Find where the given text appears and provide that cell's center as [X, Y] coordinate. 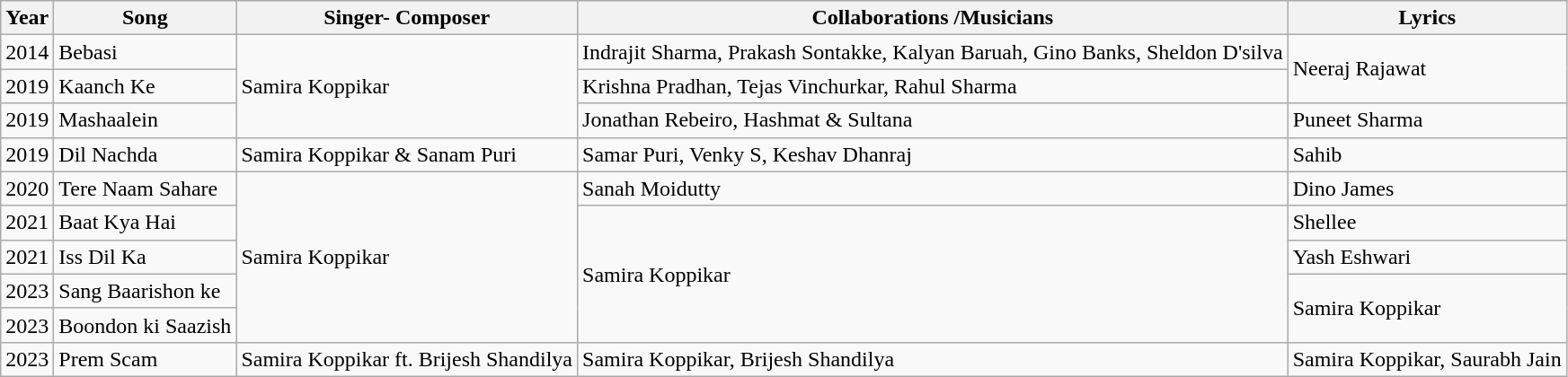
Samira Koppikar, Saurabh Jain [1427, 359]
Mashaalein [146, 120]
Shellee [1427, 223]
Dino James [1427, 188]
2014 [27, 52]
Jonathan Rebeiro, Hashmat & Sultana [933, 120]
Kaanch Ke [146, 86]
Samar Puri, Venky S, Keshav Dhanraj [933, 154]
2020 [27, 188]
Tere Naam Sahare [146, 188]
Yash Eshwari [1427, 257]
Samira Koppikar & Sanam Puri [407, 154]
Neeraj Rajawat [1427, 69]
Krishna Pradhan, Tejas Vinchurkar, Rahul Sharma [933, 86]
Song [146, 18]
Samira Koppikar ft. Brijesh Shandilya [407, 359]
Dil Nachda [146, 154]
Prem Scam [146, 359]
Samira Koppikar, Brijesh Shandilya [933, 359]
Lyrics [1427, 18]
Bebasi [146, 52]
Sanah Moidutty [933, 188]
Indrajit Sharma, Prakash Sontakke, Kalyan Baruah, Gino Banks, Sheldon D'silva [933, 52]
Iss Dil Ka [146, 257]
Sang Baarishon ke [146, 291]
Boondon ki Saazish [146, 325]
Baat Kya Hai [146, 223]
Collaborations /Musicians [933, 18]
Sahib [1427, 154]
Puneet Sharma [1427, 120]
Year [27, 18]
Singer- Composer [407, 18]
